From the cell containing the given text, extract its center point as [X, Y] coordinate. 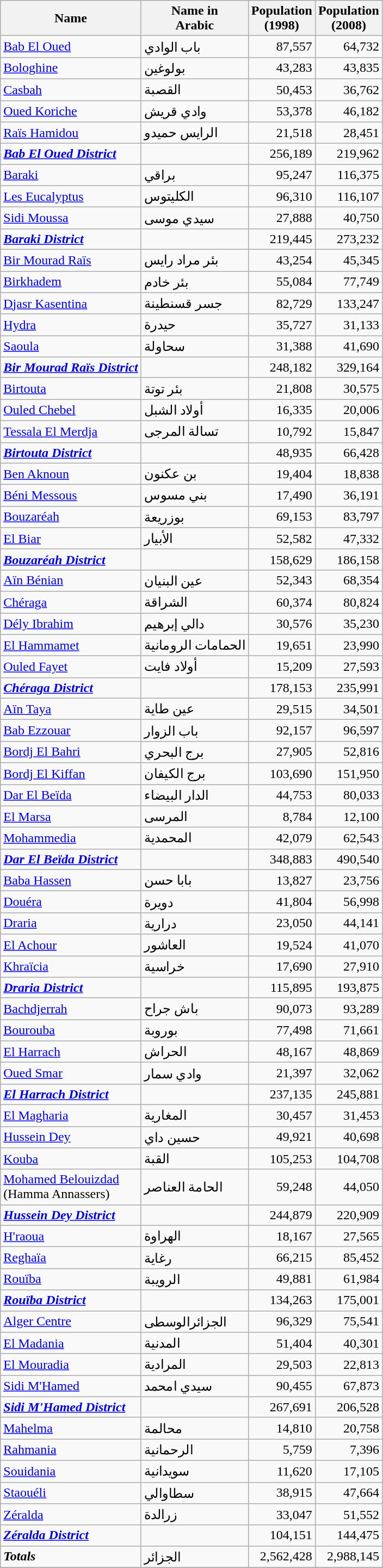
23,756 [348, 880]
وادي سمار [195, 1073]
Casbah [71, 90]
Bab El Oued [71, 47]
244,879 [282, 1215]
Hussein Dey District [71, 1215]
51,552 [348, 1515]
219,962 [348, 154]
جسر قسنطينة [195, 304]
Mahelma [71, 1428]
سيدي امحمد [195, 1386]
Bab El Oued District [71, 154]
El Marsa [71, 817]
المدنية [195, 1343]
33,047 [282, 1515]
Tessala El Merdja [71, 431]
Baba Hassen [71, 880]
الحامة العناصر [195, 1187]
28,451 [348, 133]
أولاد الشبل [195, 410]
248,182 [282, 367]
برج البحري [195, 752]
براقي [195, 175]
بولوغين [195, 68]
الشراقة [195, 602]
27,593 [348, 667]
بئر خادم [195, 282]
69,153 [282, 517]
19,524 [282, 945]
17,490 [282, 496]
عين طاية [195, 709]
48,935 [282, 453]
بابا حسن [195, 880]
29,515 [282, 709]
Hussein Dey [71, 1137]
92,157 [282, 731]
22,813 [348, 1365]
الهراوة [195, 1236]
31,388 [282, 347]
52,816 [348, 752]
الجزائر [195, 1557]
44,050 [348, 1187]
Bab Ezzouar [71, 731]
باش جراح [195, 1009]
بئر مراد رايس [195, 260]
21,518 [282, 133]
Bouzaréah [71, 517]
Bachdjerrah [71, 1009]
175,001 [348, 1300]
90,455 [282, 1386]
206,528 [348, 1407]
19,651 [282, 645]
30,575 [348, 388]
85,452 [348, 1258]
18,838 [348, 474]
Les Eucalyptus [71, 196]
المرادية [195, 1365]
47,332 [348, 539]
66,215 [282, 1258]
Djasr Kasentina [71, 304]
15,847 [348, 431]
41,690 [348, 347]
وادي قريش [195, 111]
31,133 [348, 325]
الأبيار [195, 539]
Reghaïa [71, 1258]
Aïn Taya [71, 709]
10,792 [282, 431]
103,690 [282, 774]
El Harrach [71, 1052]
رغاية [195, 1258]
Mohamed Belouizdad (Hamma Annassers) [71, 1187]
41,804 [282, 902]
Dély Ibrahim [71, 624]
178,153 [282, 688]
40,698 [348, 1137]
خراسية [195, 966]
158,629 [282, 559]
7,396 [348, 1450]
35,230 [348, 624]
45,345 [348, 260]
87,557 [282, 47]
77,498 [282, 1030]
بوزريعة [195, 517]
الرايس حميدو [195, 133]
273,232 [348, 239]
Baraki District [71, 239]
2,988,145 [348, 1557]
برج الكيفان [195, 774]
80,033 [348, 795]
Name [71, 18]
El Madania [71, 1343]
بوروبة [195, 1030]
15,209 [282, 667]
104,708 [348, 1159]
144,475 [348, 1535]
329,164 [348, 367]
267,691 [282, 1407]
2,562,428 [282, 1557]
الرحمانية [195, 1450]
Sidi Moussa [71, 218]
48,869 [348, 1052]
المرسى [195, 817]
35,727 [282, 325]
52,343 [282, 581]
الحراش [195, 1052]
دالي إبرهيم [195, 624]
Birtouta [71, 388]
العاشور [195, 945]
32,062 [348, 1073]
درارية [195, 923]
50,453 [282, 90]
El Mouradia [71, 1365]
Aïn Bénian [71, 581]
Kouba [71, 1159]
Chéraga District [71, 688]
31,453 [348, 1115]
Ouled Fayet [71, 667]
16,335 [282, 410]
151,950 [348, 774]
133,247 [348, 304]
96,310 [282, 196]
43,835 [348, 68]
Bouzaréah District [71, 559]
Mohammedia [71, 838]
الدار البيضاء [195, 795]
Population(2008) [348, 18]
53,378 [282, 111]
Totals [71, 1557]
193,875 [348, 987]
El Magharia [71, 1115]
Birkhadem [71, 282]
77,749 [348, 282]
30,457 [282, 1115]
36,191 [348, 496]
219,445 [282, 239]
90,073 [282, 1009]
64,732 [348, 47]
44,753 [282, 795]
20,758 [348, 1428]
80,824 [348, 602]
Rahmania [71, 1450]
حيدرة [195, 325]
Draria [71, 923]
دويرة [195, 902]
سيدي موسى [195, 218]
11,620 [282, 1471]
49,921 [282, 1137]
44,141 [348, 923]
40,301 [348, 1343]
67,873 [348, 1386]
باب الزوار [195, 731]
Bordj El Kiffan [71, 774]
الحمامات الرومانية [195, 645]
490,540 [348, 859]
Alger Centre [71, 1322]
47,664 [348, 1493]
18,167 [282, 1236]
96,597 [348, 731]
55,084 [282, 282]
سطاوالي [195, 1493]
29,503 [282, 1365]
43,283 [282, 68]
Ben Aknoun [71, 474]
سحاولة [195, 347]
104,151 [282, 1535]
49,881 [282, 1279]
8,784 [282, 817]
Name in Arabic [195, 18]
30,576 [282, 624]
46,182 [348, 111]
27,910 [348, 966]
زرالدة [195, 1515]
38,915 [282, 1493]
تسالة المرجى [195, 431]
66,428 [348, 453]
348,883 [282, 859]
60,374 [282, 602]
Bologhine [71, 68]
235,991 [348, 688]
52,582 [282, 539]
13,827 [282, 880]
62,543 [348, 838]
95,247 [282, 175]
Chéraga [71, 602]
Rouïba District [71, 1300]
الكليتوس [195, 196]
14,810 [282, 1428]
Béni Messous [71, 496]
Zéralda District [71, 1535]
Sidi M'Hamed District [71, 1407]
20,006 [348, 410]
43,254 [282, 260]
Baraki [71, 175]
256,189 [282, 154]
Oued Koriche [71, 111]
Birtouta District [71, 453]
الجزائرالوسطى [195, 1322]
Douéra [71, 902]
Draria District [71, 987]
Raïs Hamidou [71, 133]
17,105 [348, 1471]
34,501 [348, 709]
42,079 [282, 838]
El Achour [71, 945]
82,729 [282, 304]
237,135 [282, 1094]
El Biar [71, 539]
41,070 [348, 945]
Ouled Chebel [71, 410]
36,762 [348, 90]
El Harrach District [71, 1094]
245,881 [348, 1094]
باب الوادي [195, 47]
68,354 [348, 581]
27,905 [282, 752]
96,329 [282, 1322]
بئر توتة [195, 388]
115,895 [282, 987]
17,690 [282, 966]
الرويبة [195, 1279]
5,759 [282, 1450]
116,375 [348, 175]
Souidania [71, 1471]
المغارية [195, 1115]
محالمة [195, 1428]
21,397 [282, 1073]
83,797 [348, 517]
أولاد فايت [195, 667]
Zéralda [71, 1515]
Bourouba [71, 1030]
40,750 [348, 218]
El Hammamet [71, 645]
75,541 [348, 1322]
21,808 [282, 388]
59,248 [282, 1187]
48,167 [282, 1052]
Staouéli [71, 1493]
القبة [195, 1159]
186,158 [348, 559]
Khraïcia [71, 966]
H'raoua [71, 1236]
Dar El Beïda [71, 795]
حسين داي [195, 1137]
220,909 [348, 1215]
بن عكنون [195, 474]
105,253 [282, 1159]
Dar El Beïda District [71, 859]
116,107 [348, 196]
Saoula [71, 347]
Bir Mourad Raïs District [71, 367]
71,661 [348, 1030]
93,289 [348, 1009]
56,998 [348, 902]
Hydra [71, 325]
23,050 [282, 923]
19,404 [282, 474]
المحمدية [195, 838]
Bordj El Bahri [71, 752]
سويدانية [195, 1471]
Sidi M'Hamed [71, 1386]
27,565 [348, 1236]
Rouïba [71, 1279]
51,404 [282, 1343]
Oued Smar [71, 1073]
بني مسوس [195, 496]
القصبة [195, 90]
23,990 [348, 645]
134,263 [282, 1300]
Population(1998) [282, 18]
27,888 [282, 218]
عين البنيان [195, 581]
Bir Mourad Raïs [71, 260]
12,100 [348, 817]
61,984 [348, 1279]
